Pinpoint the cell where the given text exists, returning its (X, Y) midpoint coordinate. 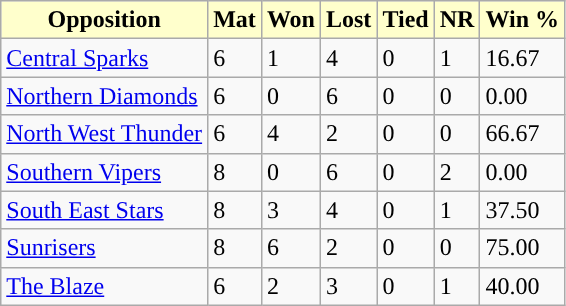
Opposition (104, 20)
Lost (348, 20)
Northern Diamonds (104, 96)
Won (290, 20)
North West Thunder (104, 134)
Southern Vipers (104, 172)
Mat (235, 20)
Win % (522, 20)
37.50 (522, 210)
South East Stars (104, 210)
66.67 (522, 134)
Tied (406, 20)
NR (457, 20)
40.00 (522, 286)
75.00 (522, 248)
16.67 (522, 58)
Sunrisers (104, 248)
The Blaze (104, 286)
Central Sparks (104, 58)
